Return (x, y) of the center of cell containing provided text 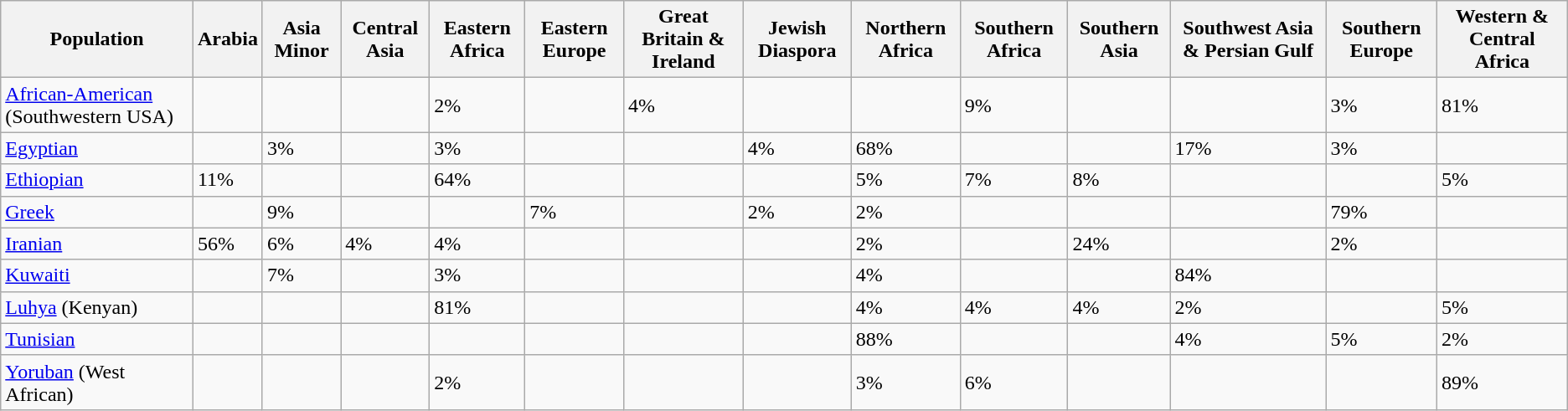
Southern Africa (1014, 39)
11% (228, 180)
Western & Central Africa (1502, 39)
79% (1381, 212)
Asia Minor (302, 39)
Yoruban (West African) (97, 382)
56% (228, 244)
24% (1119, 244)
Central Asia (385, 39)
Arabia (228, 39)
Luhya (Kenyan) (97, 307)
Southwest Asia & Persian Gulf (1248, 39)
Southern Europe (1381, 39)
Great Britain & Ireland (683, 39)
Population (97, 39)
64% (477, 180)
Greek (97, 212)
88% (905, 339)
Eastern Africa (477, 39)
Tunisian (97, 339)
Ethiopian (97, 180)
17% (1248, 148)
Kuwaiti (97, 275)
68% (905, 148)
Northern Africa (905, 39)
Egyptian (97, 148)
Iranian (97, 244)
89% (1502, 382)
84% (1248, 275)
8% (1119, 180)
Eastern Europe (575, 39)
Jewish Diaspora (797, 39)
Southern Asia (1119, 39)
African-American (Southwestern USA) (97, 105)
